Capture the cell that displays the provided text and extract its [x, y] central coordinate. 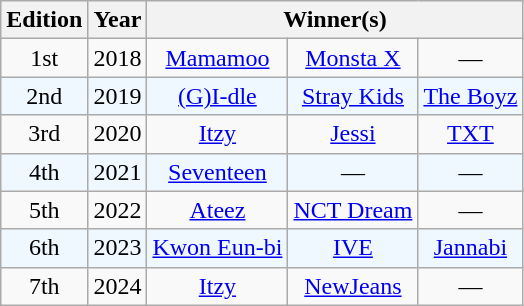
Jannabi [470, 248]
Ateez [218, 210]
The Boyz [470, 96]
4th [44, 172]
3rd [44, 134]
5th [44, 210]
2023 [118, 248]
2nd [44, 96]
1st [44, 58]
NCT Dream [353, 210]
2018 [118, 58]
NewJeans [353, 286]
Year [118, 20]
2019 [118, 96]
Kwon Eun-bi [218, 248]
Seventeen [218, 172]
2022 [118, 210]
2024 [118, 286]
2020 [118, 134]
(G)I-dle [218, 96]
IVE [353, 248]
7th [44, 286]
2021 [118, 172]
Edition [44, 20]
Mamamoo [218, 58]
TXT [470, 134]
Jessi [353, 134]
Winner(s) [335, 20]
Monsta X [353, 58]
6th [44, 248]
Stray Kids [353, 96]
